For the text-containing cell, return its midpoint in (X, Y) coordinate format. 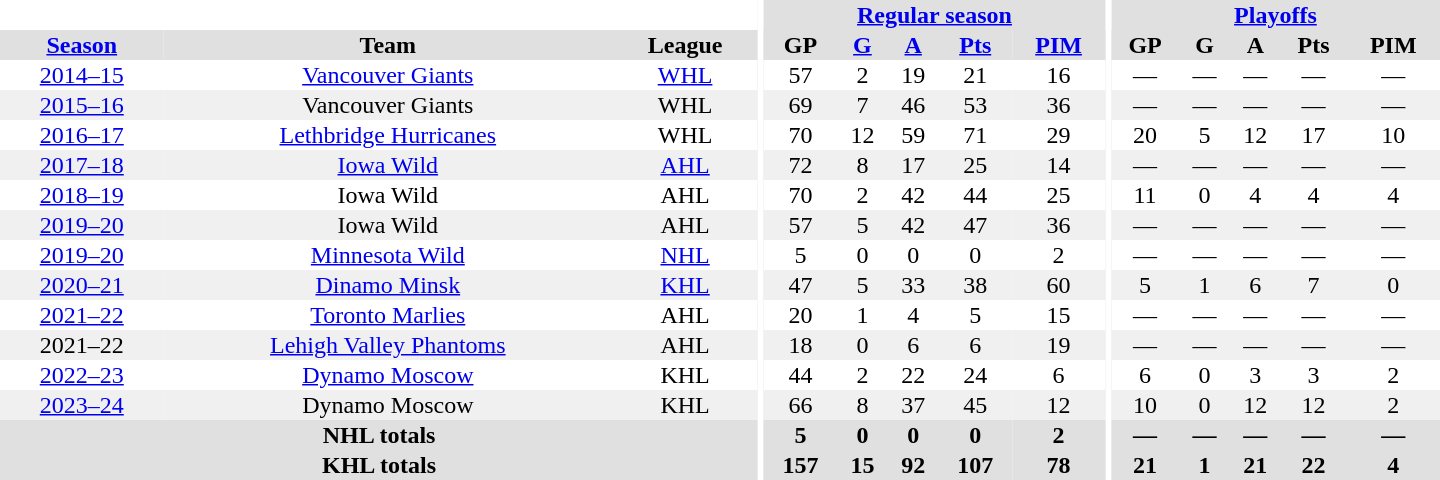
Team (388, 45)
Lehigh Valley Phantoms (388, 345)
92 (914, 465)
69 (800, 105)
72 (800, 165)
66 (800, 405)
157 (800, 465)
11 (1145, 195)
2016–17 (82, 135)
14 (1058, 165)
16 (1058, 75)
Dinamo Minsk (388, 285)
Season (82, 45)
League (685, 45)
38 (976, 285)
2014–15 (82, 75)
46 (914, 105)
KHL totals (379, 465)
2023–24 (82, 405)
59 (914, 135)
Regular season (935, 15)
53 (976, 105)
37 (914, 405)
24 (976, 375)
Toronto Marlies (388, 315)
71 (976, 135)
78 (1058, 465)
Minnesota Wild (388, 255)
Lethbridge Hurricanes (388, 135)
2022–23 (82, 375)
NHL (685, 255)
29 (1058, 135)
2017–18 (82, 165)
2015–16 (82, 105)
60 (1058, 285)
Playoffs (1276, 15)
2018–19 (82, 195)
NHL totals (379, 435)
107 (976, 465)
18 (800, 345)
45 (976, 405)
2020–21 (82, 285)
33 (914, 285)
